Identify which cell holds the provided text, then report its [x, y] central coordinate. 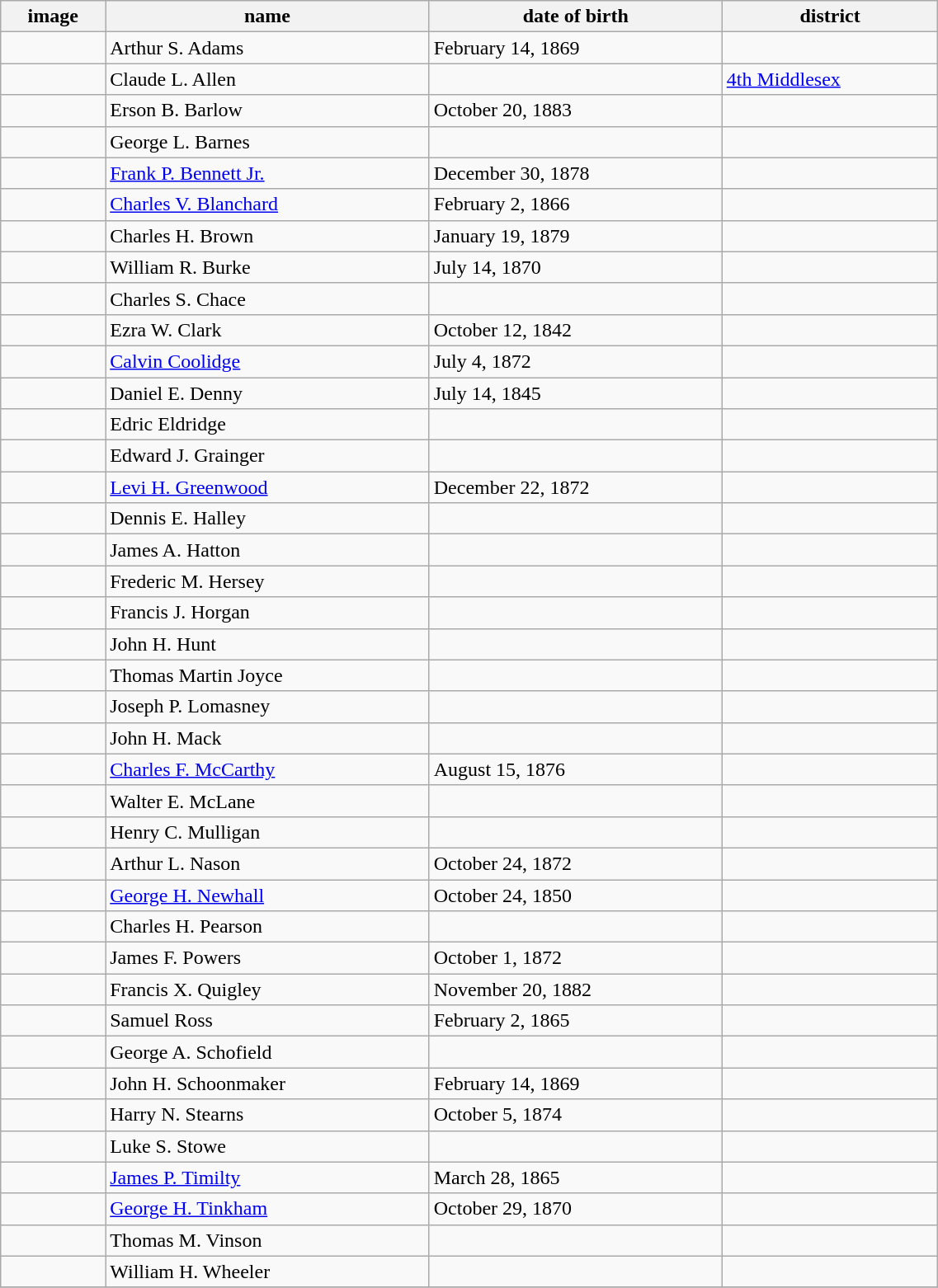
George L. Barnes [267, 142]
Charles V. Blanchard [267, 204]
Charles H. Pearson [267, 927]
March 28, 1865 [576, 1178]
Francis X. Quigley [267, 990]
October 1, 1872 [576, 958]
Charles S. Chace [267, 298]
Arthur L. Nason [267, 863]
George H. Tinkham [267, 1209]
January 19, 1879 [576, 236]
George H. Newhall [267, 895]
October 29, 1870 [576, 1209]
Edward J. Grainger [267, 456]
November 20, 1882 [576, 990]
Arthur S. Adams [267, 48]
Daniel E. Denny [267, 393]
Thomas M. Vinson [267, 1240]
October 5, 1874 [576, 1115]
Henry C. Mulligan [267, 832]
Erson B. Barlow [267, 110]
Frank P. Bennett Jr. [267, 173]
image [53, 16]
October 24, 1850 [576, 895]
Thomas Martin Joyce [267, 675]
Dennis E. Halley [267, 519]
date of birth [576, 16]
Calvin Coolidge [267, 361]
Levi H. Greenwood [267, 487]
February 2, 1866 [576, 204]
Claude L. Allen [267, 79]
December 22, 1872 [576, 487]
George A. Schofield [267, 1052]
Walter E. McLane [267, 801]
February 2, 1865 [576, 1021]
4th Middlesex [830, 79]
October 12, 1842 [576, 330]
Francis J. Horgan [267, 613]
John H. Mack [267, 738]
Edric Eldridge [267, 425]
Harry N. Stearns [267, 1115]
William H. Wheeler [267, 1272]
Charles F. McCarthy [267, 769]
name [267, 16]
Ezra W. Clark [267, 330]
July 14, 1845 [576, 393]
William R. Burke [267, 267]
October 24, 1872 [576, 863]
James A. Hatton [267, 550]
Frederic M. Hersey [267, 581]
August 15, 1876 [576, 769]
James P. Timilty [267, 1178]
Charles H. Brown [267, 236]
John H. Schoonmaker [267, 1084]
Samuel Ross [267, 1021]
October 20, 1883 [576, 110]
John H. Hunt [267, 644]
July 14, 1870 [576, 267]
district [830, 16]
Luke S. Stowe [267, 1146]
Joseph P. Lomasney [267, 707]
James F. Powers [267, 958]
July 4, 1872 [576, 361]
December 30, 1878 [576, 173]
